Capture the cell that displays the provided text and extract its (x, y) central coordinate. 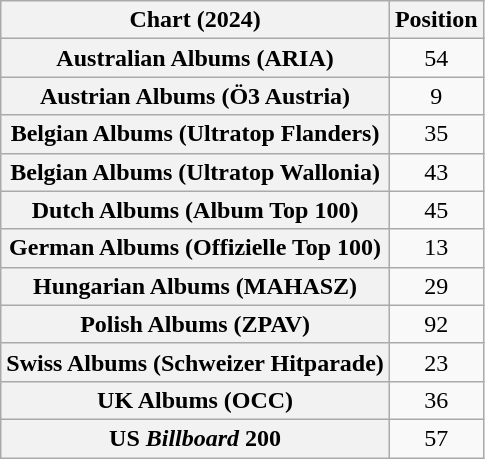
45 (436, 210)
Australian Albums (ARIA) (196, 58)
57 (436, 438)
Position (436, 20)
Swiss Albums (Schweizer Hitparade) (196, 362)
Dutch Albums (Album Top 100) (196, 210)
23 (436, 362)
Austrian Albums (Ö3 Austria) (196, 96)
German Albums (Offizielle Top 100) (196, 248)
UK Albums (OCC) (196, 400)
US Billboard 200 (196, 438)
35 (436, 134)
Hungarian Albums (MAHASZ) (196, 286)
54 (436, 58)
Chart (2024) (196, 20)
92 (436, 324)
29 (436, 286)
43 (436, 172)
Polish Albums (ZPAV) (196, 324)
Belgian Albums (Ultratop Wallonia) (196, 172)
9 (436, 96)
Belgian Albums (Ultratop Flanders) (196, 134)
13 (436, 248)
36 (436, 400)
